For the text-containing cell, return its midpoint in [X, Y] coordinate format. 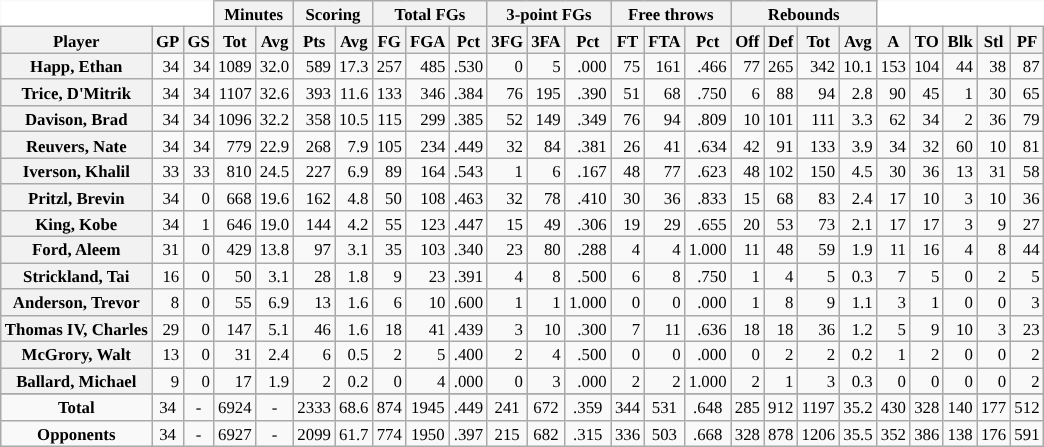
Def [780, 40]
1197 [818, 407]
.530 [469, 66]
.833 [708, 197]
.340 [469, 250]
Iverson, Khalil [76, 171]
176 [994, 433]
42 [748, 145]
162 [314, 197]
53 [780, 224]
161 [664, 66]
84 [546, 145]
215 [507, 433]
591 [1026, 433]
358 [314, 119]
.600 [469, 302]
Player [76, 40]
779 [235, 145]
88 [780, 93]
.300 [588, 328]
102 [780, 171]
3-point FGs [549, 14]
78 [546, 197]
GS [198, 40]
3FA [546, 40]
4.2 [354, 224]
531 [664, 407]
52 [507, 119]
27 [1026, 224]
.648 [708, 407]
1107 [235, 93]
Strickland, Tai [76, 276]
Pts [314, 40]
24.5 [275, 171]
234 [428, 145]
Free throws [671, 14]
101 [780, 119]
3.3 [858, 119]
0.5 [354, 355]
PF [1026, 40]
19 [628, 224]
Rebounds [804, 14]
90 [894, 93]
103 [428, 250]
65 [1026, 93]
.359 [588, 407]
393 [314, 93]
485 [428, 66]
4.5 [858, 171]
Happ, Ethan [76, 66]
38 [994, 66]
1950 [428, 433]
342 [818, 66]
285 [748, 407]
164 [428, 171]
75 [628, 66]
20 [748, 224]
672 [546, 407]
1089 [235, 66]
97 [314, 250]
1945 [428, 407]
1096 [235, 119]
10.1 [858, 66]
Total [76, 407]
Reuvers, Nate [76, 145]
149 [546, 119]
682 [546, 433]
6927 [235, 433]
299 [428, 119]
59 [818, 250]
.463 [469, 197]
83 [818, 197]
58 [1026, 171]
.400 [469, 355]
2333 [314, 407]
241 [507, 407]
344 [628, 407]
61.7 [354, 433]
195 [546, 93]
138 [960, 433]
.439 [469, 328]
.306 [588, 224]
TO [926, 40]
912 [780, 407]
Stl [994, 40]
878 [780, 433]
Opponents [76, 433]
150 [818, 171]
668 [235, 197]
49 [546, 224]
774 [390, 433]
123 [428, 224]
104 [926, 66]
105 [390, 145]
McGrory, Walt [76, 355]
2099 [314, 433]
257 [390, 66]
26 [628, 145]
Davison, Brad [76, 119]
.315 [588, 433]
60 [960, 145]
35.2 [858, 407]
Blk [960, 40]
115 [390, 119]
35.5 [858, 433]
3FG [507, 40]
46 [314, 328]
3.9 [858, 145]
.385 [469, 119]
512 [1026, 407]
45 [926, 93]
32.0 [275, 66]
10.5 [354, 119]
6924 [235, 407]
.384 [469, 93]
Off [748, 40]
.288 [588, 250]
62 [894, 119]
19.6 [275, 197]
73 [818, 224]
Scoring [332, 14]
140 [960, 407]
87 [1026, 66]
265 [780, 66]
810 [235, 171]
80 [546, 250]
.349 [588, 119]
FT [628, 40]
Thomas IV, Charles [76, 328]
A [894, 40]
Ford, Aleem [76, 250]
153 [894, 66]
28 [314, 276]
91 [780, 145]
.655 [708, 224]
1.1 [858, 302]
79 [1026, 119]
.668 [708, 433]
.634 [708, 145]
.167 [588, 171]
Anderson, Trevor [76, 302]
429 [235, 250]
.447 [469, 224]
19.0 [275, 224]
51 [628, 93]
.543 [469, 171]
.410 [588, 197]
177 [994, 407]
108 [428, 197]
2.8 [858, 93]
.636 [708, 328]
7.9 [354, 145]
227 [314, 171]
FG [390, 40]
68.6 [354, 407]
1.8 [354, 276]
Minutes [254, 14]
1.2 [858, 328]
22.9 [275, 145]
Pritzl, Brevin [76, 197]
FTA [664, 40]
89 [390, 171]
Trice, D'Mitrik [76, 93]
35 [390, 250]
503 [664, 433]
King, Kobe [76, 224]
2.1 [858, 224]
Ballard, Michael [76, 381]
5.1 [275, 328]
646 [235, 224]
.809 [708, 119]
.466 [708, 66]
32.6 [275, 93]
.391 [469, 276]
346 [428, 93]
111 [818, 119]
386 [926, 433]
13.8 [275, 250]
11.6 [354, 93]
.390 [588, 93]
FGA [428, 40]
.397 [469, 433]
147 [235, 328]
352 [894, 433]
GP [168, 40]
17.3 [354, 66]
430 [894, 407]
268 [314, 145]
336 [628, 433]
589 [314, 66]
874 [390, 407]
1206 [818, 433]
32.2 [275, 119]
Total FGs [430, 14]
.381 [588, 145]
81 [1026, 145]
144 [314, 224]
4.8 [354, 197]
.623 [708, 171]
